Find where the given text appears and provide that cell's center as (x, y) coordinate. 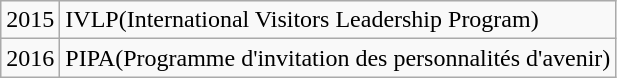
2016 (30, 58)
IVLP(International Visitors Leadership Program) (338, 20)
2015 (30, 20)
PIPA(Programme d'invitation des personnalités d'avenir) (338, 58)
